Locate the cell with the specified text and output its (x, y) center coordinate. 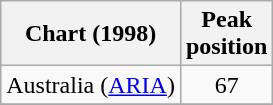
Chart (1998) (91, 34)
67 (226, 85)
Australia (ARIA) (91, 85)
Peakposition (226, 34)
